Identify which cell holds the provided text, then report its (x, y) central coordinate. 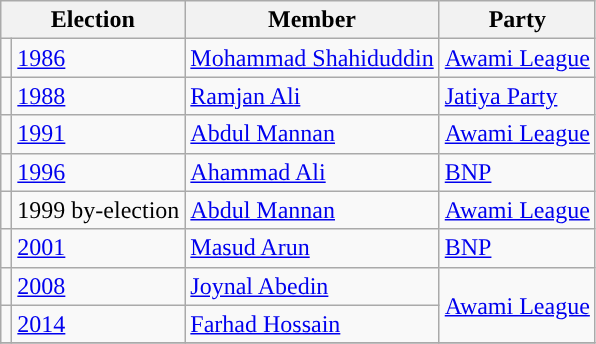
2008 (98, 286)
Masud Arun (312, 248)
Ahammad Ali (312, 172)
Party (517, 20)
Mohammad Shahiduddin (312, 58)
Member (312, 20)
1988 (98, 96)
Jatiya Party (517, 96)
2014 (98, 324)
1999 by-election (98, 210)
1986 (98, 58)
Farhad Hossain (312, 324)
1996 (98, 172)
Election (93, 20)
2001 (98, 248)
Ramjan Ali (312, 96)
Joynal Abedin (312, 286)
1991 (98, 134)
